Detect which cell encompasses the target text, then output its (X, Y) center coordinate. 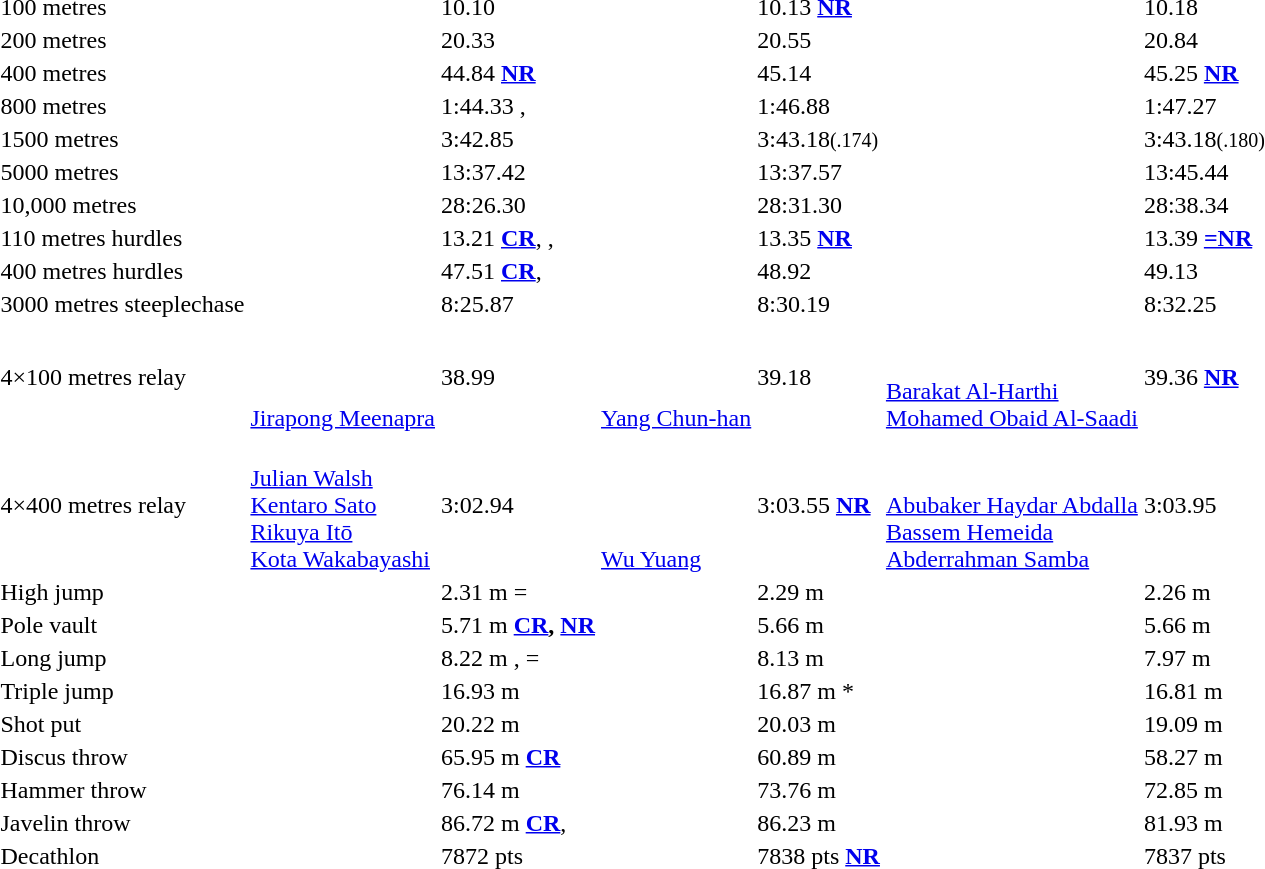
60.89 m (819, 757)
16.93 m (518, 691)
13:37.57 (819, 172)
Julian WalshKentaro SatoRikuya ItōKota Wakabayashi (343, 505)
48.92 (819, 271)
3:42.85 (518, 139)
76.14 m (518, 790)
Yang Chun-han (676, 378)
38.99 (518, 378)
2.29 m (819, 592)
1:46.88 (819, 106)
73.76 m (819, 790)
Barakat Al-HarthiMohamed Obaid Al-Saadi (1012, 378)
45.14 (819, 73)
13.21 CR, , (518, 238)
16.87 m * (819, 691)
Wu Yuang (676, 505)
86.72 m CR, (518, 823)
3:02.94 (518, 505)
20.33 (518, 40)
2.31 m = (518, 592)
39.18 (819, 378)
28:26.30 (518, 205)
28:31.30 (819, 205)
Abubaker Haydar AbdallaBassem HemeidaAbderrahman Samba (1012, 505)
Jirapong Meenapra (343, 378)
47.51 CR, (518, 271)
13.35 NR (819, 238)
8:30.19 (819, 304)
13:37.42 (518, 172)
3:03.55 NR (819, 505)
3:43.18(.174) (819, 139)
1:44.33 , (518, 106)
20.55 (819, 40)
5.71 m CR, NR (518, 625)
44.84 NR (518, 73)
20.22 m (518, 724)
65.95 m CR (518, 757)
8.22 m , = (518, 658)
5.66 m (819, 625)
86.23 m (819, 823)
8:25.87 (518, 304)
20.03 m (819, 724)
8.13 m (819, 658)
